Extract the (x, y) coordinate from the center of the cell holding the provided text.  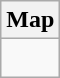
Map (30, 20)
